Pinpoint the cell where the given text exists, returning its (x, y) midpoint coordinate. 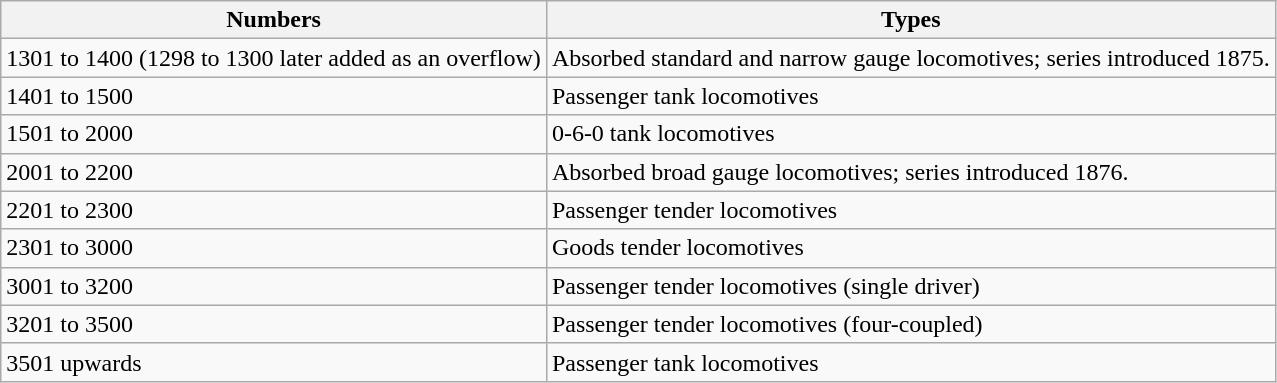
Passenger tender locomotives (910, 210)
Numbers (274, 20)
2301 to 3000 (274, 248)
3501 upwards (274, 362)
1501 to 2000 (274, 134)
Absorbed broad gauge locomotives; series introduced 1876. (910, 172)
Passenger tender locomotives (four-coupled) (910, 324)
1301 to 1400 (1298 to 1300 later added as an overflow) (274, 58)
0-6-0 tank locomotives (910, 134)
1401 to 1500 (274, 96)
2201 to 2300 (274, 210)
Goods tender locomotives (910, 248)
2001 to 2200 (274, 172)
Absorbed standard and narrow gauge locomotives; series introduced 1875. (910, 58)
Passenger tender locomotives (single driver) (910, 286)
Types (910, 20)
3001 to 3200 (274, 286)
3201 to 3500 (274, 324)
